Return the [x, y] coordinate for the center point of the cell that contains the specified text.  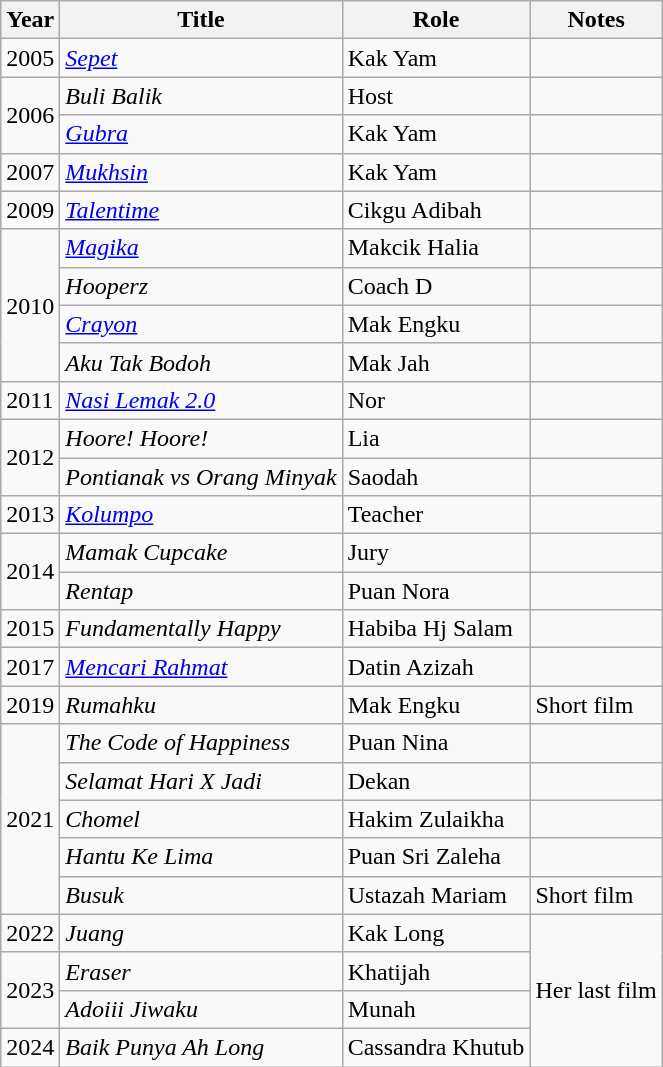
Habiba Hj Salam [436, 629]
Munah [436, 1009]
Saodah [436, 477]
2014 [30, 572]
Kak Long [436, 933]
Kolumpo [201, 515]
Puan Sri Zaleha [436, 857]
Sepet [201, 58]
Fundamentally Happy [201, 629]
Juang [201, 933]
Hakim Zulaikha [436, 819]
Teacher [436, 515]
Year [30, 20]
Nasi Lemak 2.0 [201, 400]
Pontianak vs Orang Minyak [201, 477]
Nor [436, 400]
Host [436, 96]
Khatijah [436, 971]
2010 [30, 305]
Hooperz [201, 286]
Lia [436, 438]
Puan Nora [436, 591]
Mencari Rahmat [201, 667]
Eraser [201, 971]
Talentime [201, 210]
2013 [30, 515]
2006 [30, 115]
Ustazah Mariam [436, 895]
Aku Tak Bodoh [201, 362]
Busuk [201, 895]
Buli Balik [201, 96]
Datin Azizah [436, 667]
Makcik Halia [436, 248]
2022 [30, 933]
Rentap [201, 591]
Selamat Hari X Jadi [201, 781]
2024 [30, 1047]
Title [201, 20]
2009 [30, 210]
Hoore! Hoore! [201, 438]
Magika [201, 248]
Notes [596, 20]
Mamak Cupcake [201, 553]
Hantu Ke Lima [201, 857]
Rumahku [201, 705]
The Code of Happiness [201, 743]
2005 [30, 58]
Dekan [436, 781]
2021 [30, 819]
Jury [436, 553]
Mak Jah [436, 362]
Her last film [596, 990]
Role [436, 20]
Gubra [201, 134]
2012 [30, 457]
Chomel [201, 819]
Cassandra Khutub [436, 1047]
Coach D [436, 286]
2017 [30, 667]
Puan Nina [436, 743]
Crayon [201, 324]
2007 [30, 172]
Cikgu Adibah [436, 210]
Mukhsin [201, 172]
2011 [30, 400]
2015 [30, 629]
Adoiii Jiwaku [201, 1009]
Baik Punya Ah Long [201, 1047]
2019 [30, 705]
2023 [30, 990]
